Provide the [X, Y] coordinate of the cell's center where the given text is located.  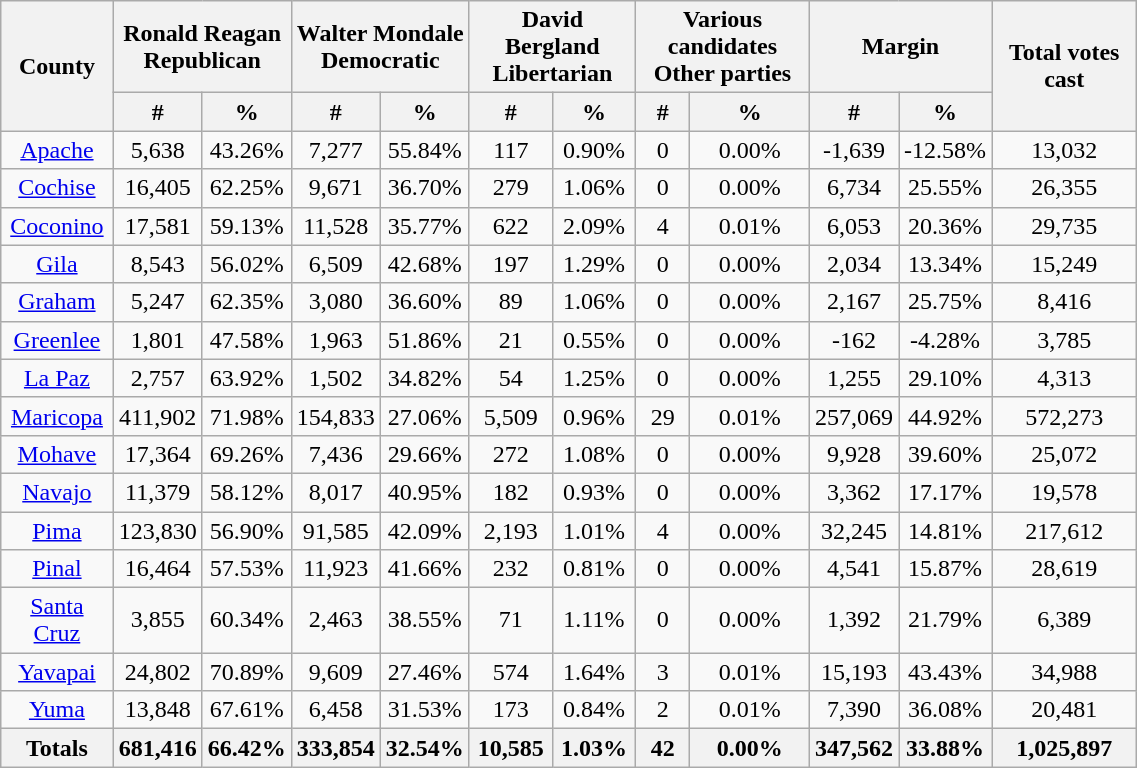
29 [662, 416]
0.55% [594, 340]
17,581 [158, 226]
681,416 [158, 748]
71 [510, 620]
21 [510, 340]
56.02% [246, 264]
272 [510, 454]
27.46% [424, 672]
29.66% [424, 454]
-1,639 [854, 150]
39.60% [946, 454]
6,053 [854, 226]
182 [510, 492]
7,277 [336, 150]
6,389 [1064, 620]
Walter MondaleDemocratic [380, 47]
9,671 [336, 188]
13,848 [158, 710]
1,963 [336, 340]
1,801 [158, 340]
1.03% [594, 748]
42.09% [424, 531]
Pinal [57, 569]
60.34% [246, 620]
217,612 [1064, 531]
6,458 [336, 710]
16,405 [158, 188]
15,249 [1064, 264]
5,247 [158, 302]
70.89% [246, 672]
Navajo [57, 492]
574 [510, 672]
69.26% [246, 454]
1,502 [336, 378]
7,436 [336, 454]
Yavapai [57, 672]
117 [510, 150]
-162 [854, 340]
2,757 [158, 378]
17.17% [946, 492]
36.08% [946, 710]
279 [510, 188]
3,785 [1064, 340]
91,585 [336, 531]
11,528 [336, 226]
35.77% [424, 226]
89 [510, 302]
2,193 [510, 531]
51.86% [424, 340]
7,390 [854, 710]
5,638 [158, 150]
257,069 [854, 416]
32.54% [424, 748]
31.53% [424, 710]
Santa Cruz [57, 620]
42 [662, 748]
29.10% [946, 378]
27.06% [424, 416]
66.42% [246, 748]
0.84% [594, 710]
40.95% [424, 492]
54 [510, 378]
123,830 [158, 531]
4,313 [1064, 378]
56.90% [246, 531]
62.25% [246, 188]
14.81% [946, 531]
2,167 [854, 302]
9,609 [336, 672]
8,017 [336, 492]
13,032 [1064, 150]
71.98% [246, 416]
3 [662, 672]
2.09% [594, 226]
622 [510, 226]
Gila [57, 264]
13.34% [946, 264]
3,080 [336, 302]
29,735 [1064, 226]
Apache [57, 150]
4,541 [854, 569]
1,025,897 [1064, 748]
2 [662, 710]
25,072 [1064, 454]
1.25% [594, 378]
Total votes cast [1064, 66]
20.36% [946, 226]
0.90% [594, 150]
Various candidatesOther parties [722, 47]
11,379 [158, 492]
55.84% [424, 150]
62.35% [246, 302]
1.01% [594, 531]
28,619 [1064, 569]
67.61% [246, 710]
572,273 [1064, 416]
1.29% [594, 264]
Margin [900, 47]
David BerglandLibertarian [552, 47]
63.92% [246, 378]
2,463 [336, 620]
43.43% [946, 672]
1.64% [594, 672]
5,509 [510, 416]
0.93% [594, 492]
43.26% [246, 150]
6,734 [854, 188]
3,362 [854, 492]
16,464 [158, 569]
42.68% [424, 264]
Yuma [57, 710]
Ronald ReaganRepublican [202, 47]
44.92% [946, 416]
15,193 [854, 672]
24,802 [158, 672]
6,509 [336, 264]
1,255 [854, 378]
58.12% [246, 492]
2,034 [854, 264]
347,562 [854, 748]
11,923 [336, 569]
Mohave [57, 454]
25.55% [946, 188]
Greenlee [57, 340]
County [57, 66]
8,543 [158, 264]
Totals [57, 748]
32,245 [854, 531]
59.13% [246, 226]
34,988 [1064, 672]
38.55% [424, 620]
19,578 [1064, 492]
333,854 [336, 748]
47.58% [246, 340]
Coconino [57, 226]
197 [510, 264]
9,928 [854, 454]
21.79% [946, 620]
0.96% [594, 416]
10,585 [510, 748]
La Paz [57, 378]
34.82% [424, 378]
3,855 [158, 620]
36.70% [424, 188]
Pima [57, 531]
1.08% [594, 454]
1,392 [854, 620]
20,481 [1064, 710]
26,355 [1064, 188]
154,833 [336, 416]
36.60% [424, 302]
Cochise [57, 188]
57.53% [246, 569]
173 [510, 710]
232 [510, 569]
17,364 [158, 454]
Graham [57, 302]
15.87% [946, 569]
8,416 [1064, 302]
25.75% [946, 302]
0.81% [594, 569]
1.11% [594, 620]
41.66% [424, 569]
-4.28% [946, 340]
33.88% [946, 748]
-12.58% [946, 150]
411,902 [158, 416]
Maricopa [57, 416]
